Scan for the cell matching the given text and deliver its (x, y) coordinate at center. 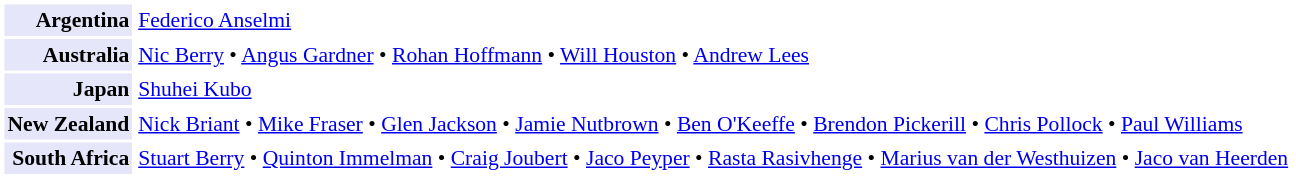
Australia (68, 55)
Nic Berry • Angus Gardner • Rohan Hoffmann • Will Houston • Andrew Lees (713, 55)
Shuhei Kubo (713, 90)
Stuart Berry • Quinton Immelman • Craig Joubert • Jaco Peyper • Rasta Rasivhenge • Marius van der Westhuizen • Jaco van Heerden (713, 158)
Federico Anselmi (713, 20)
South Africa (68, 158)
New Zealand (68, 124)
Nick Briant • Mike Fraser • Glen Jackson • Jamie Nutbrown • Ben O'Keeffe • Brendon Pickerill • Chris Pollock • Paul Williams (713, 124)
Argentina (68, 20)
Japan (68, 90)
